Capture the cell that displays the provided text and extract its (X, Y) central coordinate. 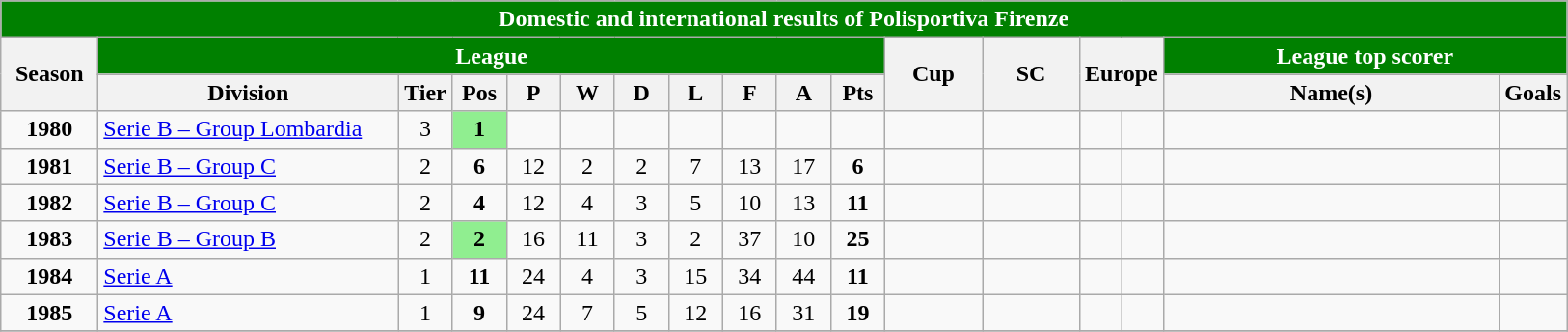
P (533, 93)
31 (803, 313)
Serie B – Group Lombardia (249, 129)
1980 (50, 129)
1985 (50, 313)
Goals (1533, 93)
Domestic and international results of Polisportiva Firenze (784, 19)
Europe (1122, 74)
W (587, 93)
Season (50, 74)
Cup (933, 74)
Tier (425, 93)
D (641, 93)
1981 (50, 166)
17 (803, 166)
37 (749, 239)
L (695, 93)
1983 (50, 239)
Pts (857, 93)
F (749, 93)
Serie B – Group B (249, 239)
Division (249, 93)
15 (695, 276)
44 (803, 276)
1982 (50, 203)
1984 (50, 276)
A (803, 93)
Pos (479, 93)
9 (479, 313)
League (492, 56)
34 (749, 276)
League top scorer (1365, 56)
SC (1030, 74)
25 (857, 239)
19 (857, 313)
Name(s) (1331, 93)
